Find where the given text appears and provide that cell's center as (x, y) coordinate. 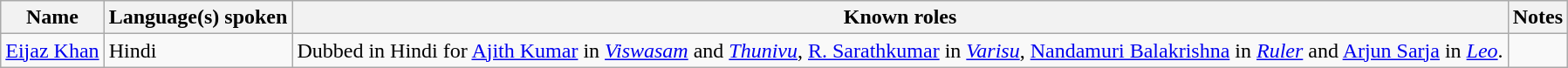
Hindi (198, 51)
Dubbed in Hindi for Ajith Kumar in Viswasam and Thunivu, R. Sarathkumar in Varisu, Nandamuri Balakrishna in Ruler and Arjun Sarja in Leo. (900, 51)
Eijaz Khan (52, 51)
Language(s) spoken (198, 17)
Notes (1537, 17)
Known roles (900, 17)
Name (52, 17)
